Provide the (X, Y) coordinate of the cell's center where the given text is located.  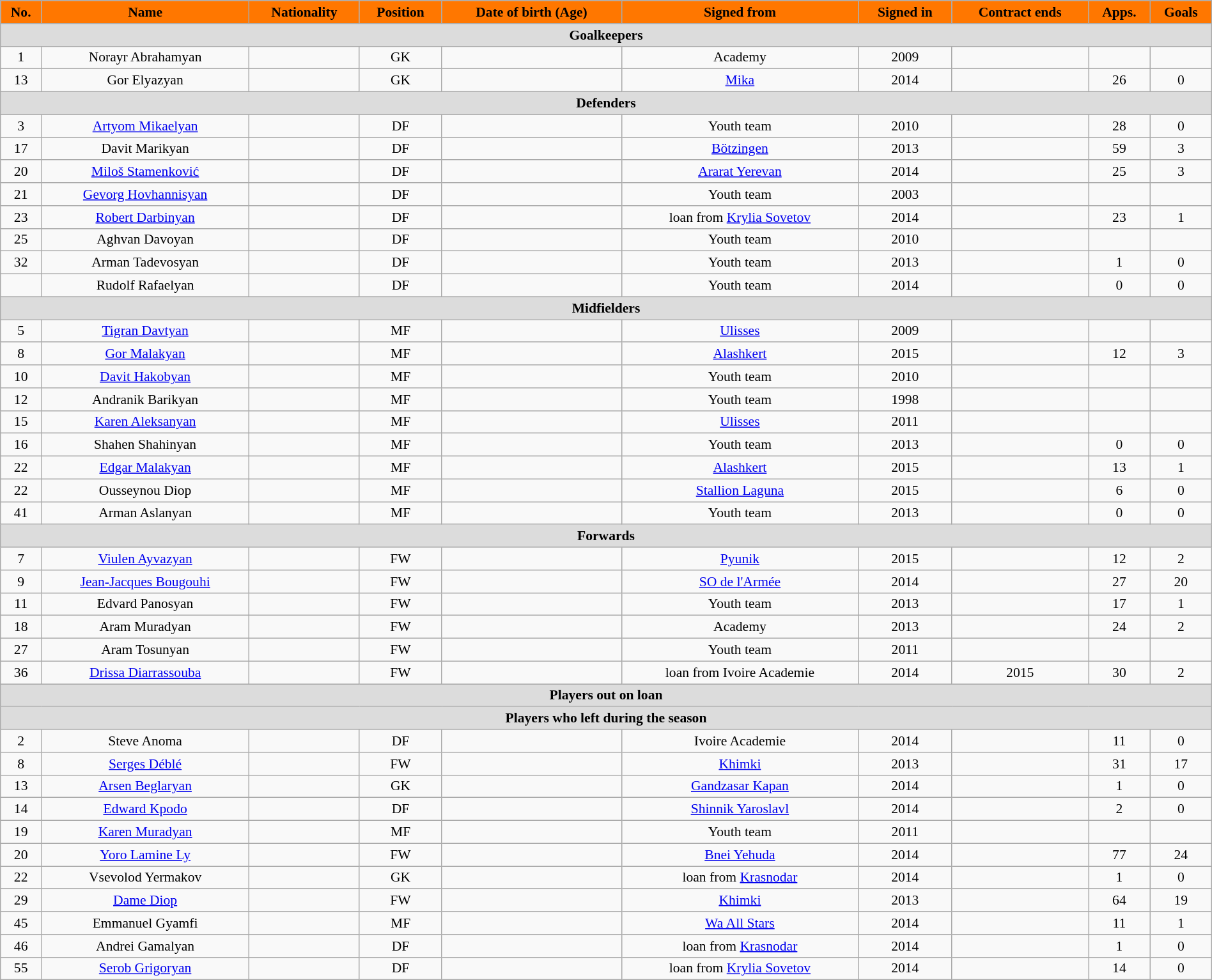
15 (21, 422)
Mika (740, 81)
36 (21, 673)
6 (1120, 490)
45 (21, 923)
Contract ends (1020, 12)
Viulen Ayvazyan (146, 559)
Yoro Lamine Ly (146, 855)
Davit Marikyan (146, 149)
Tigran Davtyan (146, 331)
Forwards (606, 536)
SO de l'Armée (740, 582)
Date of birth (Age) (532, 12)
Defenders (606, 104)
7 (21, 559)
26 (1120, 81)
Wa All Stars (740, 923)
16 (21, 445)
29 (21, 901)
Signed from (740, 12)
64 (1120, 901)
Artyom Mikaelyan (146, 126)
21 (21, 194)
Andrei Gamalyan (146, 946)
Gevorg Hovhannisyan (146, 194)
Vsevolod Yermakov (146, 878)
Players out on loan (606, 696)
46 (21, 946)
Aram Tosunyan (146, 650)
Edward Kpodo (146, 809)
Karen Aleksanyan (146, 422)
2003 (905, 194)
Aram Muradyan (146, 627)
Norayr Abrahamyan (146, 58)
9 (21, 582)
Stallion Laguna (740, 490)
Position (400, 12)
Aghvan Davoyan (146, 240)
28 (1120, 126)
30 (1120, 673)
Serges Déblé (146, 764)
Gor Malakyan (146, 354)
Karen Muradyan (146, 832)
Name (146, 12)
Midfielders (606, 308)
Drissa Diarrassouba (146, 673)
Goalkeepers (606, 35)
Bötzingen (740, 149)
Apps. (1120, 12)
Arsen Beglaryan (146, 786)
10 (21, 377)
41 (21, 513)
Rudolf Rafaelyan (146, 286)
59 (1120, 149)
32 (21, 263)
Edgar Malakyan (146, 468)
Nationality (304, 12)
77 (1120, 855)
Shinnik Yaroslavl (740, 809)
18 (21, 627)
Goals (1181, 12)
Robert Darbinyan (146, 217)
Miloš Stamenković (146, 172)
31 (1120, 764)
Signed in (905, 12)
Arman Aslanyan (146, 513)
loan from Ivoire Academie (740, 673)
Davit Hakobyan (146, 377)
Shahen Shahinyan (146, 445)
Arman Tadevosyan (146, 263)
Serob Grigoryan (146, 968)
5 (21, 331)
55 (21, 968)
Emmanuel Gyamfi (146, 923)
Steve Anoma (146, 741)
1998 (905, 400)
Ivoire Academie (740, 741)
Gor Elyazyan (146, 81)
Ousseynou Diop (146, 490)
Andranik Barikyan (146, 400)
Jean-Jacques Bougouhi (146, 582)
No. (21, 12)
Ararat Yerevan (740, 172)
Pyunik (740, 559)
Dame Diop (146, 901)
Bnei Yehuda (740, 855)
Players who left during the season (606, 719)
Gandzasar Kapan (740, 786)
Edvard Panosyan (146, 604)
